From the cell containing the given text, extract its center point as [x, y] coordinate. 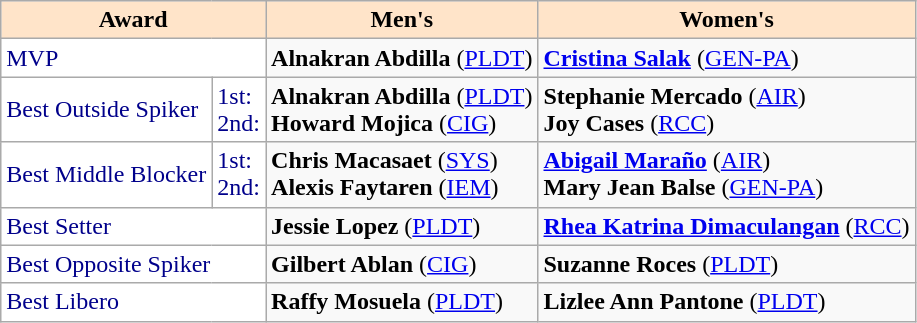
Raffy Mosuela (PLDT) [402, 302]
Best Setter [134, 226]
Cristina Salak (GEN-PA) [726, 58]
Alnakran Abdilla (PLDT)Howard Mojica (CIG) [402, 110]
Abigail Maraño (AIR)Mary Jean Balse (GEN-PA) [726, 174]
Alnakran Abdilla (PLDT) [402, 58]
Lizlee Ann Pantone (PLDT) [726, 302]
Men's [402, 20]
Stephanie Mercado (AIR)Joy Cases (RCC) [726, 110]
Chris Macasaet (SYS)Alexis Faytaren (IEM) [402, 174]
Award [134, 20]
Best Middle Blocker [106, 174]
Jessie Lopez (PLDT) [402, 226]
Gilbert Ablan (CIG) [402, 264]
Suzanne Roces (PLDT) [726, 264]
Best Opposite Spiker [134, 264]
MVP [134, 58]
Rhea Katrina Dimaculangan (RCC) [726, 226]
Best Outside Spiker [106, 110]
Best Libero [134, 302]
Women's [726, 20]
